Provide the (X, Y) coordinate of the cell's center where the given text is located.  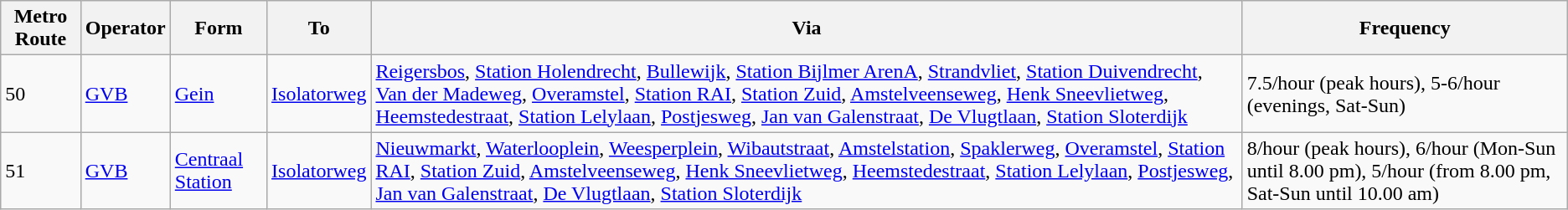
50 (40, 94)
8/hour (peak hours), 6/hour (Mon-Sun until 8.00 pm), 5/hour (from 8.00 pm, Sat-Sun until 10.00 am) (1405, 171)
51 (40, 171)
Centraal Station (218, 171)
Via (807, 28)
7.5/hour (peak hours), 5-6/hour (evenings, Sat-Sun) (1405, 94)
Form (218, 28)
Metro Route (40, 28)
Gein (218, 94)
To (319, 28)
Operator (126, 28)
Frequency (1405, 28)
